For the text-containing cell, return its midpoint in (x, y) coordinate format. 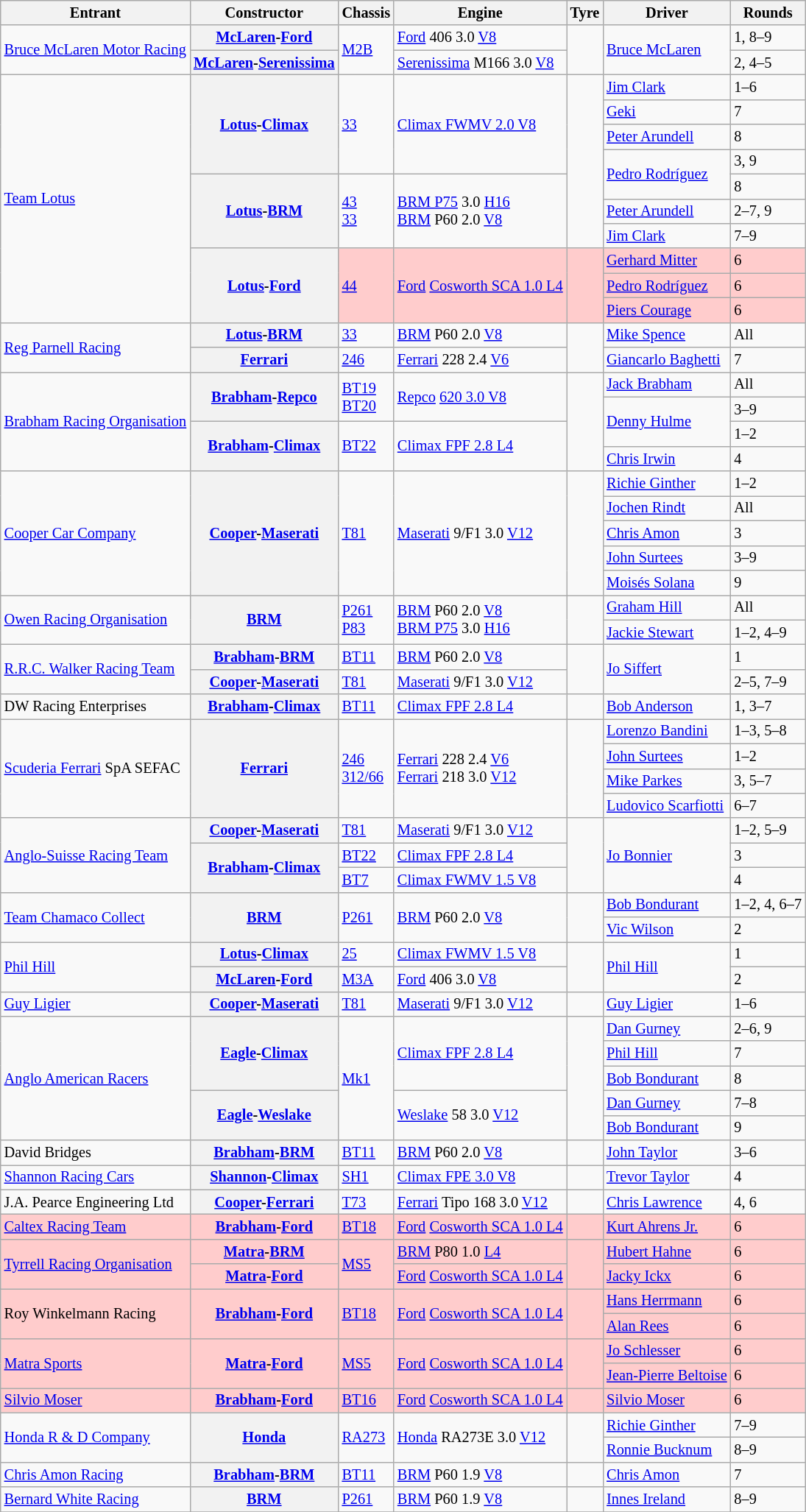
4, 6 (768, 1202)
SH1 (367, 1177)
Shannon Racing Cars (96, 1177)
Ferrari 228 2.4 V6 (480, 360)
Mike Parkes (667, 781)
Anglo American Racers (96, 1078)
Team Chamaco Collect (96, 917)
1–2, 5–9 (768, 830)
1–2, 4–9 (768, 632)
Lotus-Ford (264, 286)
Geki (667, 112)
Cooper Car Company (96, 533)
Caltex Racing Team (96, 1227)
3–6 (768, 1153)
Serenissima M166 3.0 V8 (480, 63)
R.R.C. Walker Racing Team (96, 668)
Hans Herrmann (667, 1301)
1, 8–9 (768, 38)
Honda (264, 1437)
RA273 (367, 1437)
Team Lotus (96, 199)
Denny Hulme (667, 421)
Constructor (264, 13)
Rounds (768, 13)
Lorenzo Bandini (667, 731)
246 (367, 360)
Ronnie Bucknum (667, 1449)
2–5, 7–9 (768, 682)
Engine (480, 13)
6–7 (768, 805)
Matra-BRM (264, 1251)
Chris Amon Racing (96, 1474)
7–8 (768, 1103)
Ludovico Scarfiotti (667, 805)
Chris Irwin (667, 459)
Jack Brabham (667, 384)
Jo Siffert (667, 668)
M2B (367, 50)
Brabham Racing Organisation (96, 421)
Honda RA273E 3.0 V12 (480, 1437)
Climax FPE 3.0 V8 (480, 1177)
BT16 (367, 1400)
Jo Bonnier (667, 855)
Mk1 (367, 1078)
Weslake 58 3.0 V12 (480, 1114)
3, 5–7 (768, 781)
Chris Lawrence (667, 1202)
Moisés Solana (667, 582)
Entrant (96, 13)
Anglo-Suisse Racing Team (96, 855)
Ferrari 228 2.4 V6Ferrari 218 3.0 V12 (480, 769)
J.A. Pearce Engineering Ltd (96, 1202)
John Taylor (667, 1153)
Chassis (367, 13)
David Bridges (96, 1153)
Jacky Ickx (667, 1276)
BRM P75 3.0 H16BRM P60 2.0 V8 (480, 211)
Climax FWMV 2.0 V8 (480, 124)
P261P83 (367, 620)
T73 (367, 1202)
Piers Courage (667, 310)
Giancarlo Baghetti (667, 360)
Repco 620 3.0 V8 (480, 396)
3, 9 (768, 161)
Jo Schlesser (667, 1351)
Vic Wilson (667, 930)
Owen Racing Organisation (96, 620)
2, 4–5 (768, 63)
Matra Sports (96, 1363)
BRM P60 2.0 V8 BRM P75 3.0 H16 (480, 620)
Hubert Hahne (667, 1251)
BT7 (367, 880)
Graham Hill (667, 607)
Roy Winkelmann Racing (96, 1313)
Tyrrell Racing Organisation (96, 1263)
Reg Parnell Racing (96, 347)
Gerhard Mitter (667, 261)
Bernard White Racing (96, 1499)
Bruce McLaren (667, 50)
BRM P80 1.0 L4 (480, 1251)
246312/66 (367, 769)
2–6, 9 (768, 1028)
Alan Rees (667, 1326)
Eagle-Weslake (264, 1114)
1, 3–7 (768, 707)
Honda R & D Company (96, 1437)
Innes Ireland (667, 1499)
Bob Anderson (667, 707)
2–7, 9 (768, 211)
Trevor Taylor (667, 1177)
Jochen Rindt (667, 508)
1–2, 4, 6–7 (768, 905)
M3A (367, 979)
1–3, 5–8 (768, 731)
Brabham-Repco (264, 396)
BT19BT20 (367, 396)
4333 (367, 211)
DW Racing Enterprises (96, 707)
Jean-Pierre Beltoise (667, 1375)
Kurt Ahrens Jr. (667, 1227)
Driver (667, 13)
Eagle-Climax (264, 1053)
Shannon-Climax (264, 1177)
Ferrari Tipo 168 3.0 V12 (480, 1202)
Bruce McLaren Motor Racing (96, 50)
Tyre (585, 13)
Jackie Stewart (667, 632)
Cooper-Ferrari (264, 1202)
Scuderia Ferrari SpA SEFAC (96, 769)
25 (367, 954)
McLaren-Serenissima (264, 63)
Mike Spence (667, 335)
44 (367, 286)
